Output the [x, y] coordinate of the center of the cell containing the given text.  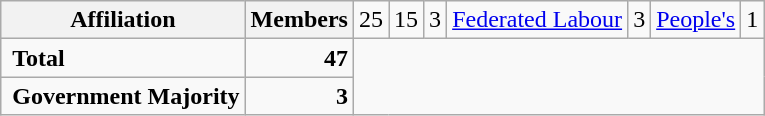
Affiliation [123, 20]
1 [752, 20]
Members [299, 20]
Government Majority [123, 96]
People's [696, 20]
47 [299, 58]
15 [406, 20]
25 [370, 20]
Federated Labour [538, 20]
Total [123, 58]
